Output the [X, Y] coordinate of the center of the cell containing the given text.  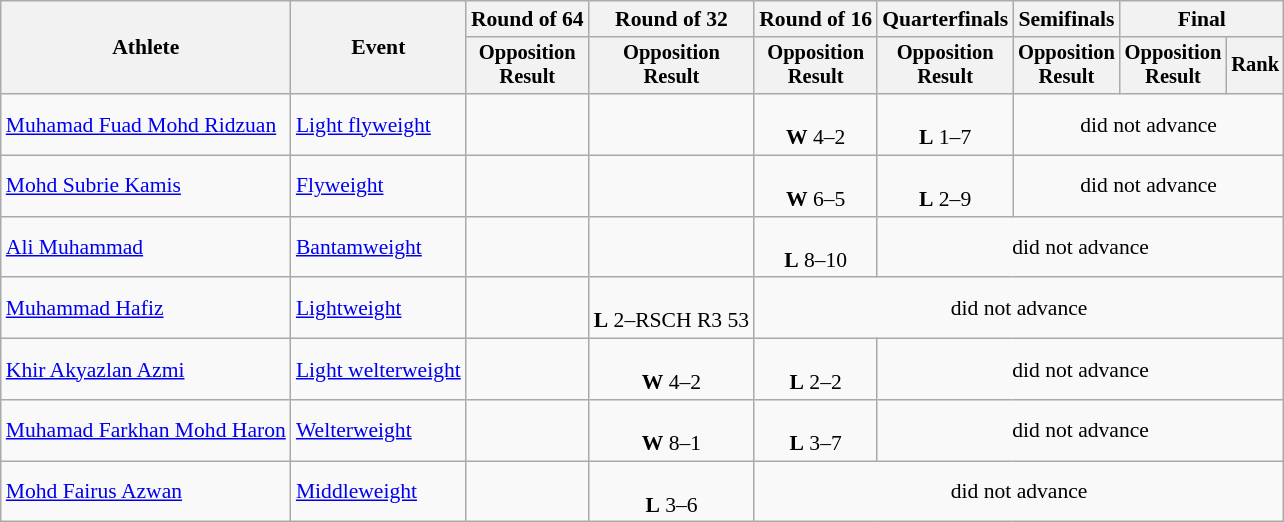
L 2–9 [945, 186]
Quarterfinals [945, 19]
Welterweight [378, 430]
Athlete [146, 48]
Light welterweight [378, 370]
Rank [1255, 66]
Muhammad Hafiz [146, 308]
Lightweight [378, 308]
Khir Akyazlan Azmi [146, 370]
Final [1202, 19]
Bantamweight [378, 248]
Round of 16 [816, 19]
Event [378, 48]
W 8–1 [672, 430]
L 8–10 [816, 248]
Semifinals [1066, 19]
Muhamad Fuad Mohd Ridzuan [146, 124]
Middleweight [378, 492]
Flyweight [378, 186]
Ali Muhammad [146, 248]
Muhamad Farkhan Mohd Haron [146, 430]
Mohd Subrie Kamis [146, 186]
Round of 32 [672, 19]
Mohd Fairus Azwan [146, 492]
Light flyweight [378, 124]
W 6–5 [816, 186]
L 3–7 [816, 430]
L 2–RSCH R3 53 [672, 308]
L 2–2 [816, 370]
L 1–7 [945, 124]
Round of 64 [528, 19]
L 3–6 [672, 492]
